Detect which cell encompasses the target text, then output its (x, y) center coordinate. 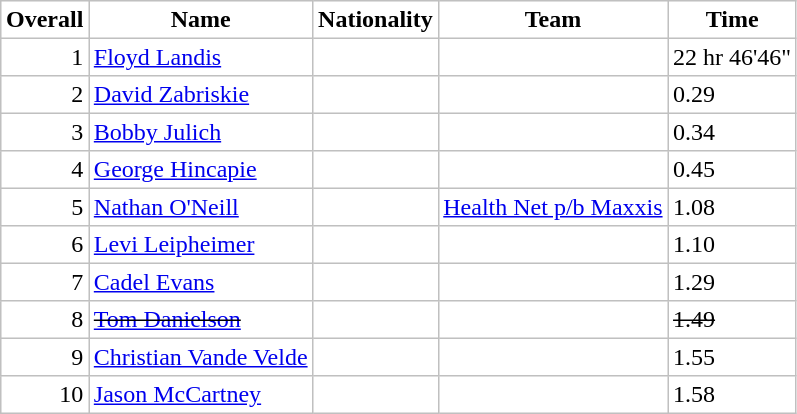
David Zabriskie (201, 95)
Nationality (376, 20)
George Hincapie (201, 170)
1.58 (732, 395)
0.45 (732, 170)
Tom Danielson (201, 320)
Levi Leipheimer (201, 245)
Team (553, 20)
Christian Vande Velde (201, 357)
3 (45, 132)
1.08 (732, 207)
Jason McCartney (201, 395)
8 (45, 320)
1.49 (732, 320)
Cadel Evans (201, 282)
9 (45, 357)
6 (45, 245)
Bobby Julich (201, 132)
7 (45, 282)
0.29 (732, 95)
2 (45, 95)
Nathan O'Neill (201, 207)
Floyd Landis (201, 57)
Name (201, 20)
Health Net p/b Maxxis (553, 207)
1 (45, 57)
10 (45, 395)
4 (45, 170)
Time (732, 20)
1.55 (732, 357)
1.29 (732, 282)
1.10 (732, 245)
22 hr 46'46" (732, 57)
5 (45, 207)
Overall (45, 20)
0.34 (732, 132)
